Locate the cell with the specified text and output its (x, y) center coordinate. 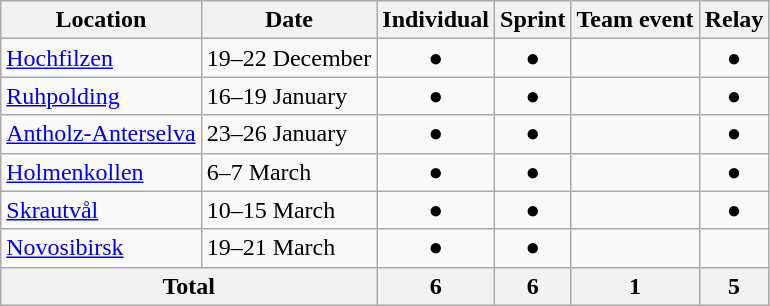
19–21 March (289, 248)
Relay (734, 20)
Skrautvål (101, 210)
23–26 January (289, 134)
1 (635, 286)
Ruhpolding (101, 96)
Sprint (533, 20)
Antholz-Anterselva (101, 134)
Total (189, 286)
6–7 March (289, 172)
Hochfilzen (101, 58)
Holmenkollen (101, 172)
Date (289, 20)
5 (734, 286)
16–19 January (289, 96)
Individual (436, 20)
Location (101, 20)
Novosibirsk (101, 248)
10–15 March (289, 210)
Team event (635, 20)
19–22 December (289, 58)
